Detect which cell encompasses the target text, then output its (X, Y) center coordinate. 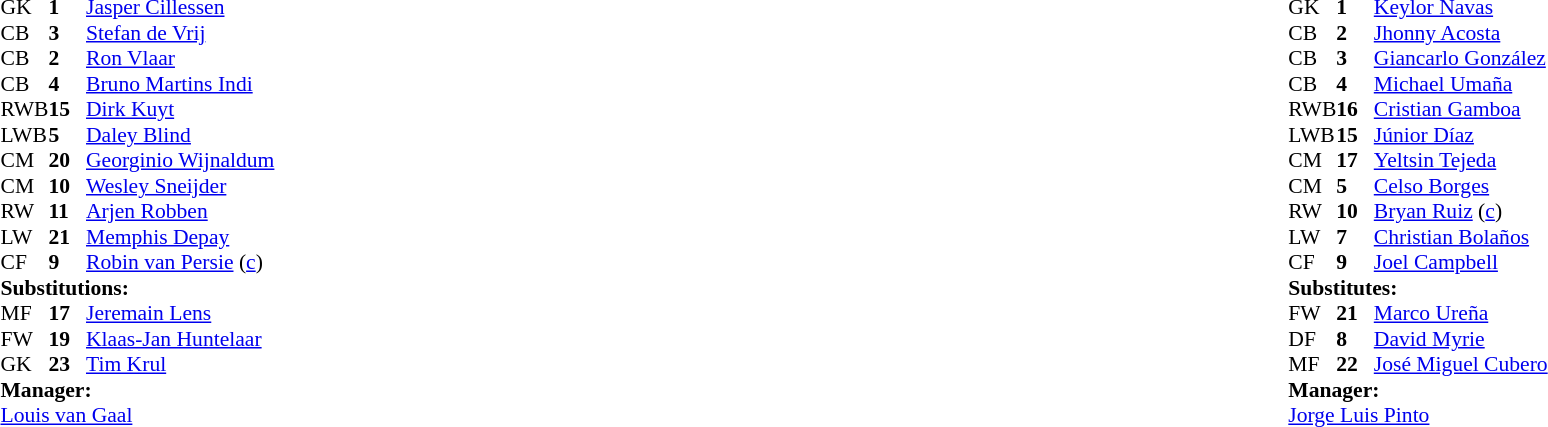
Substitutions: (137, 288)
Arjen Robben (180, 211)
Marco Ureña (1461, 313)
20 (67, 161)
GK (24, 365)
Bruno Martins Indi (180, 84)
Dirk Kuyt (180, 109)
Daley Blind (180, 135)
Ron Vlaar (180, 59)
Jhonny Acosta (1461, 33)
Júnior Díaz (1461, 135)
Robin van Persie (c) (180, 263)
Jeremain Lens (180, 313)
8 (1355, 339)
Klaas-Jan Huntelaar (180, 339)
Yeltsin Tejeda (1461, 161)
11 (67, 211)
22 (1355, 365)
16 (1355, 109)
7 (1355, 237)
Tim Krul (180, 365)
Stefan de Vrij (180, 33)
Celso Borges (1461, 186)
19 (67, 339)
Substitutes: (1418, 288)
Cristian Gamboa (1461, 109)
Joel Campbell (1461, 263)
Memphis Depay (180, 237)
Bryan Ruiz (c) (1461, 211)
Wesley Sneijder (180, 186)
Michael Umaña (1461, 84)
José Miguel Cubero (1461, 365)
23 (67, 365)
Christian Bolaños (1461, 237)
Georginio Wijnaldum (180, 161)
DF (1312, 339)
Giancarlo González (1461, 59)
David Myrie (1461, 339)
